Capture the cell that displays the provided text and extract its [x, y] central coordinate. 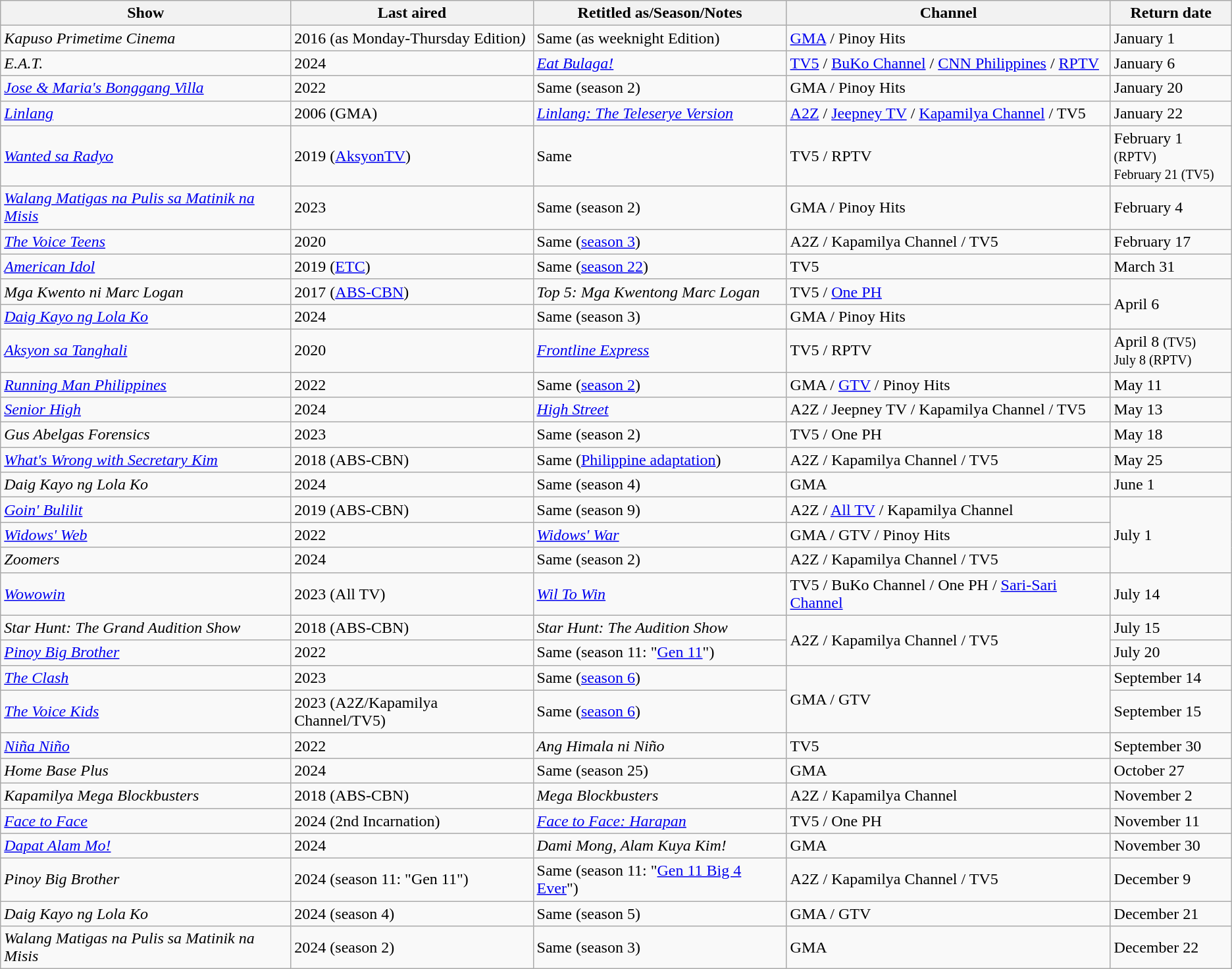
Mega Blockbusters [659, 795]
May 11 [1171, 385]
Aksyon sa Tanghali [146, 350]
July 15 [1171, 628]
Show [146, 13]
Same (season 4) [659, 485]
January 20 [1171, 88]
Dami Mong, Alam Kuya Kim! [659, 846]
September 30 [1171, 745]
A2Z / All TV / Kapamilya Channel [948, 510]
The Clash [146, 678]
September 14 [1171, 678]
Ang Himala ni Niño [659, 745]
July 1 [1171, 535]
TV5 / BuKo Channel / One PH / Sari-Sari Channel [948, 593]
Return date [1171, 13]
Star Hunt: The Grand Audition Show [146, 628]
February 17 [1171, 241]
Senior High [146, 410]
May 18 [1171, 435]
Kapuso Primetime Cinema [146, 38]
Face to Face [146, 820]
2023 (All TV) [412, 593]
Widows' Web [146, 535]
Linlang: The Teleserye Version [659, 113]
October 27 [1171, 770]
September 15 [1171, 712]
Top 5: Mga Kwentong Marc Logan [659, 291]
Same (season 11: "Gen 11") [659, 653]
April 6 [1171, 304]
Goin' Bulilit [146, 510]
Home Base Plus [146, 770]
The Voice Teens [146, 241]
Zoomers [146, 560]
Same (season 25) [659, 770]
2023 (A2Z/Kapamilya Channel/TV5) [412, 712]
2017 (ABS-CBN) [412, 291]
February 4 [1171, 208]
Same (season 22) [659, 266]
March 31 [1171, 266]
November 11 [1171, 820]
Channel [948, 13]
Niña Niño [146, 745]
December 9 [1171, 880]
2024 (season 4) [412, 914]
June 1 [1171, 485]
Linlang [146, 113]
December 21 [1171, 914]
Kapamilya Mega Blockbusters [146, 795]
April 8 (TV5)July 8 (RPTV) [1171, 350]
May 25 [1171, 460]
January 6 [1171, 63]
November 2 [1171, 795]
Star Hunt: The Audition Show [659, 628]
E.A.T. [146, 63]
Face to Face: Harapan [659, 820]
Same (as weeknight Edition) [659, 38]
Same [659, 156]
Last aired [412, 13]
2024 (season 11: "Gen 11") [412, 880]
Frontline Express [659, 350]
2019 (ABS-CBN) [412, 510]
January 22 [1171, 113]
Dapat Alam Mo! [146, 846]
What's Wrong with Secretary Kim [146, 460]
December 22 [1171, 947]
July 20 [1171, 653]
January 1 [1171, 38]
2006 (GMA) [412, 113]
Wil To Win [659, 593]
Gus Abelgas Forensics [146, 435]
2019 (AksyonTV) [412, 156]
Same (season 11: "Gen 11 Big 4 Ever") [659, 880]
2019 (ETC) [412, 266]
Widows' War [659, 535]
2024 (2nd Incarnation) [412, 820]
TV5 / BuKo Channel / CNN Philippines / RPTV [948, 63]
The Voice Kids [146, 712]
2016 (as Monday-Thursday Edition) [412, 38]
Same (Philippine adaptation) [659, 460]
A2Z / Kapamilya Channel [948, 795]
2024 (season 2) [412, 947]
February 1 (RPTV)February 21 (TV5) [1171, 156]
Same (season 5) [659, 914]
Jose & Maria's Bonggang Villa [146, 88]
American Idol [146, 266]
High Street [659, 410]
May 13 [1171, 410]
Running Man Philippines [146, 385]
Mga Kwento ni Marc Logan [146, 291]
Same (season 9) [659, 510]
November 30 [1171, 846]
Wanted sa Radyo [146, 156]
July 14 [1171, 593]
Wowowin [146, 593]
Eat Bulaga! [659, 63]
Retitled as/Season/Notes [659, 13]
